For the text-containing cell, return its midpoint in [x, y] coordinate format. 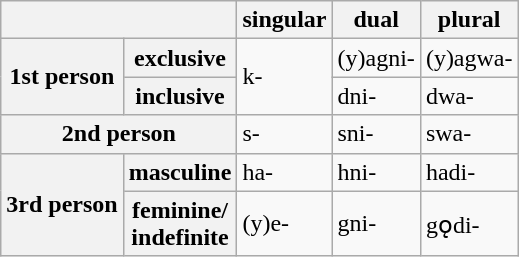
(y)agni- [376, 58]
1st person [62, 77]
dual [376, 20]
hni- [376, 172]
swa- [469, 134]
masculine [180, 172]
sni- [376, 134]
(y)e- [284, 224]
3rd person [62, 204]
dwa- [469, 96]
feminine/indefinite [180, 224]
gǫdi- [469, 224]
plural [469, 20]
k- [284, 77]
gni- [376, 224]
hadi- [469, 172]
singular [284, 20]
dni- [376, 96]
s- [284, 134]
ha- [284, 172]
2nd person [119, 134]
exclusive [180, 58]
(y)agwa- [469, 58]
inclusive [180, 96]
